For the text-containing cell, return its midpoint in [X, Y] coordinate format. 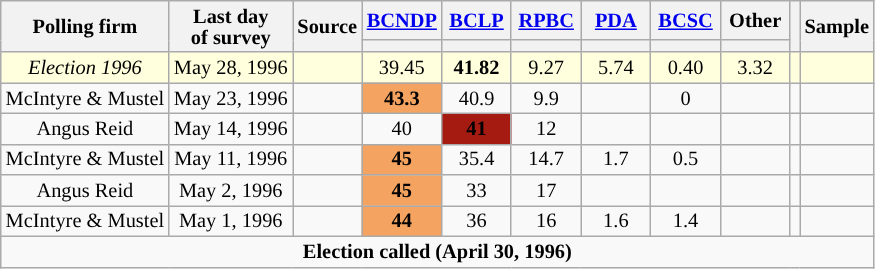
May 23, 1996 [231, 98]
Polling firm [85, 26]
9.27 [546, 68]
5.74 [616, 68]
May 14, 1996 [231, 128]
16 [546, 220]
May 11, 1996 [231, 160]
BCSC [686, 20]
40.9 [477, 98]
May 28, 1996 [231, 68]
14.7 [546, 160]
17 [546, 190]
35.4 [477, 160]
Election called (April 30, 1996) [438, 252]
Source [326, 26]
12 [546, 128]
Other [755, 20]
Sample [837, 26]
BCLP [477, 20]
0.40 [686, 68]
1.6 [616, 220]
9.9 [546, 98]
Election 1996 [85, 68]
0 [686, 98]
41.82 [477, 68]
1.7 [616, 160]
3.32 [755, 68]
May 1, 1996 [231, 220]
41 [477, 128]
33 [477, 190]
0.5 [686, 160]
36 [477, 220]
RPBC [546, 20]
BCNDP [402, 20]
44 [402, 220]
43.3 [402, 98]
1.4 [686, 220]
Last day of survey [231, 26]
PDA [616, 20]
40 [402, 128]
39.45 [402, 68]
May 2, 1996 [231, 190]
